For the text-containing cell, return its midpoint in [x, y] coordinate format. 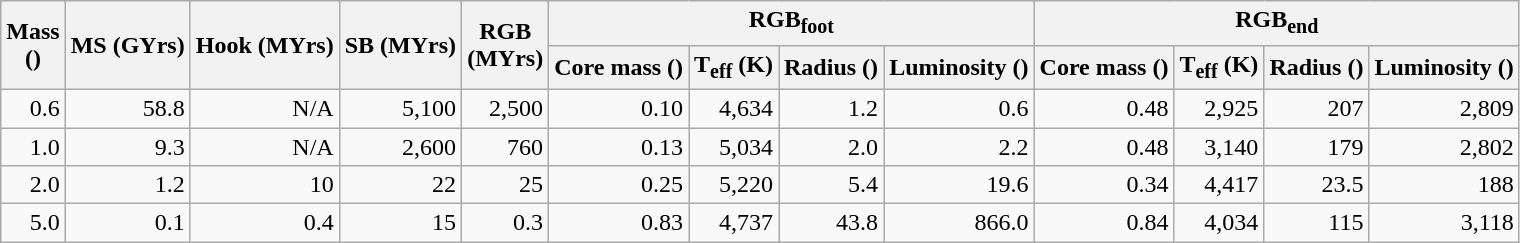
5,100 [400, 108]
SB (MYrs) [400, 46]
2,802 [1444, 147]
25 [506, 185]
179 [1316, 147]
23.5 [1316, 185]
RGBfoot [792, 23]
22 [400, 185]
3,140 [1219, 147]
4,417 [1219, 185]
866.0 [959, 223]
3,118 [1444, 223]
15 [400, 223]
Hook (MYrs) [264, 46]
10 [264, 185]
19.6 [959, 185]
0.10 [619, 108]
2,500 [506, 108]
0.13 [619, 147]
0.4 [264, 223]
9.3 [128, 147]
0.3 [506, 223]
0.83 [619, 223]
4,737 [734, 223]
207 [1316, 108]
2,600 [400, 147]
0.1 [128, 223]
0.34 [1104, 185]
5.4 [830, 185]
RGBend [1276, 23]
1.0 [33, 147]
RGB(MYrs) [506, 46]
5,034 [734, 147]
2,925 [1219, 108]
MS (GYrs) [128, 46]
0.84 [1104, 223]
0.25 [619, 185]
2,809 [1444, 108]
188 [1444, 185]
58.8 [128, 108]
4,634 [734, 108]
115 [1316, 223]
5,220 [734, 185]
43.8 [830, 223]
2.2 [959, 147]
5.0 [33, 223]
4,034 [1219, 223]
Mass() [33, 46]
760 [506, 147]
